Output the (x, y) coordinate of the center of the cell containing the given text.  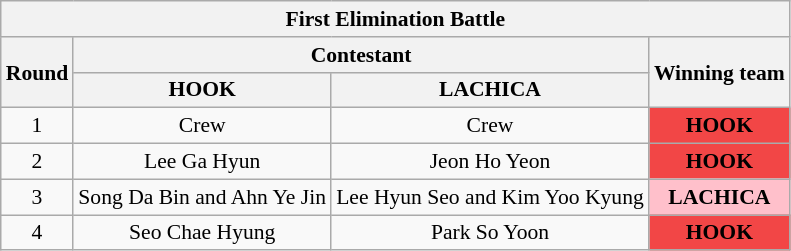
Seo Chae Hyung (202, 233)
4 (38, 233)
1 (38, 126)
Song Da Bin and Ahn Ye Jin (202, 197)
First Elimination Battle (396, 19)
Round (38, 72)
Lee Hyun Seo and Kim Yoo Kyung (490, 197)
3 (38, 197)
Contestant (361, 55)
Lee Ga Hyun (202, 162)
2 (38, 162)
Winning team (720, 72)
Park So Yoon (490, 233)
Jeon Ho Yeon (490, 162)
